Return [X, Y] of the center of cell containing provided text 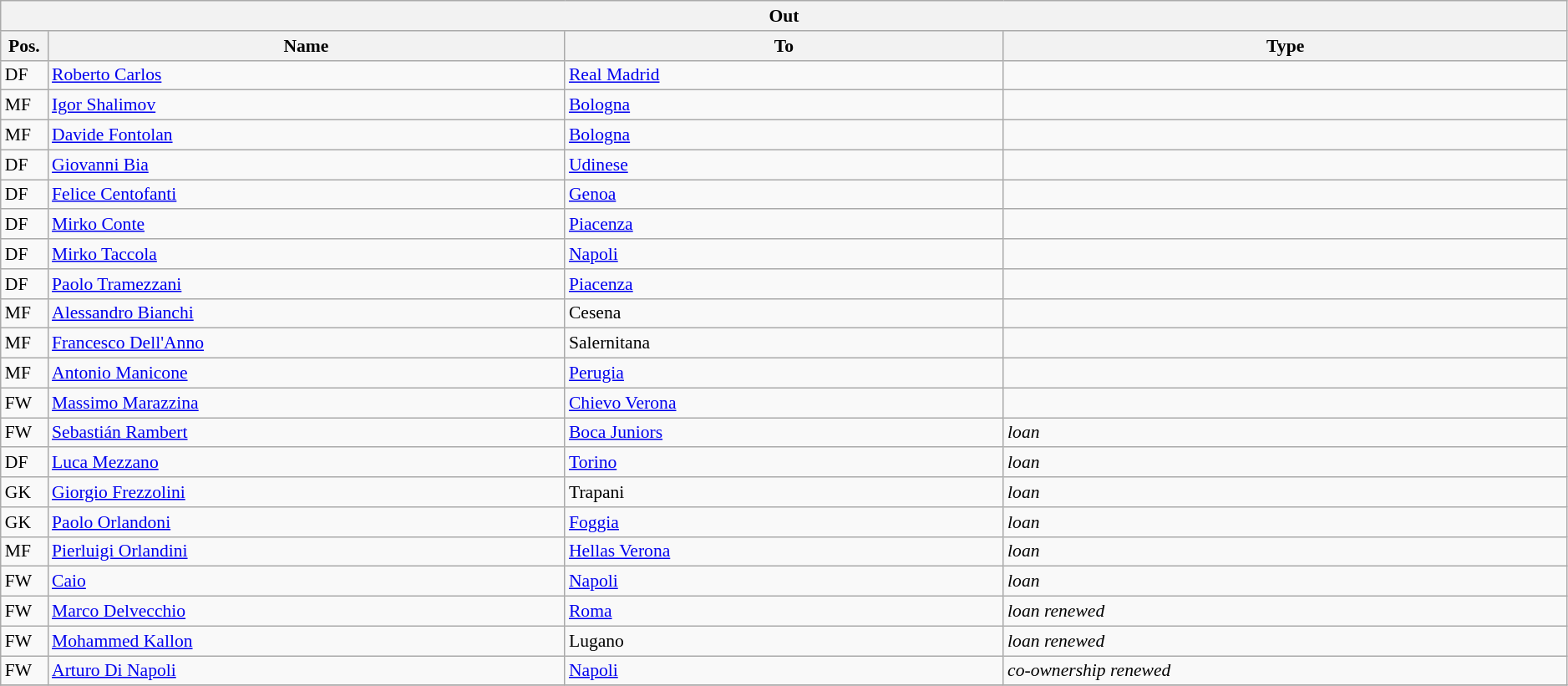
Perugia [784, 373]
Luca Mezzano [306, 463]
To [784, 46]
Paolo Orlandoni [306, 522]
Lugano [784, 641]
Chievo Verona [784, 403]
Genoa [784, 195]
Mirko Conte [306, 225]
Roberto Carlos [306, 75]
Pos. [24, 46]
Torino [784, 463]
Boca Juniors [784, 433]
Trapani [784, 492]
Cesena [784, 313]
Arturo Di Napoli [306, 671]
Giovanni Bia [306, 165]
Paolo Tramezzani [306, 284]
Pierluigi Orlandini [306, 551]
Name [306, 46]
Massimo Marazzina [306, 403]
Mirko Taccola [306, 254]
Real Madrid [784, 75]
Sebastián Rambert [306, 433]
Caio [306, 582]
Francesco Dell'Anno [306, 343]
Roma [784, 612]
Out [784, 16]
Hellas Verona [784, 551]
Felice Centofanti [306, 195]
Foggia [784, 522]
Mohammed Kallon [306, 641]
Alessandro Bianchi [306, 313]
co-ownership renewed [1285, 671]
Davide Fontolan [306, 135]
Giorgio Frezzolini [306, 492]
Type [1285, 46]
Marco Delvecchio [306, 612]
Igor Shalimov [306, 105]
Udinese [784, 165]
Antonio Manicone [306, 373]
Salernitana [784, 343]
